Search for the cell housing the specified text and yield its (x, y) center coordinate. 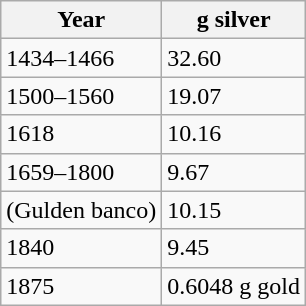
g silver (234, 20)
0.6048 g gold (234, 286)
1500–1560 (82, 96)
9.45 (234, 248)
1618 (82, 134)
(Gulden banco) (82, 210)
1434–1466 (82, 58)
Year (82, 20)
10.15 (234, 210)
9.67 (234, 172)
1659–1800 (82, 172)
10.16 (234, 134)
1840 (82, 248)
32.60 (234, 58)
1875 (82, 286)
19.07 (234, 96)
